For the text-containing cell, return its midpoint in [X, Y] coordinate format. 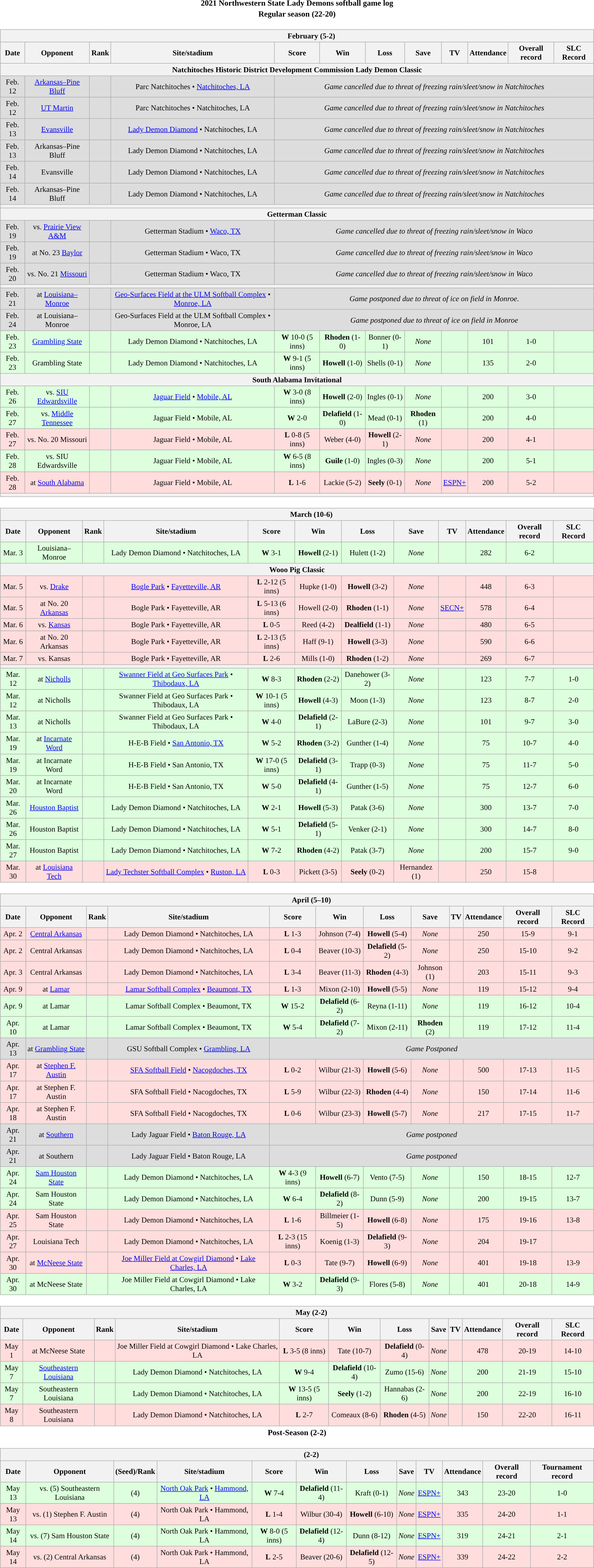
L 5-9 [293, 1091]
17-12 [528, 1028]
7-7 [530, 679]
W 17-0 (5 inns) [272, 765]
9-4 [573, 989]
Mixon (2-11) [387, 1028]
Moon (1-3) [368, 700]
Feb. 21 [13, 299]
9-7 [530, 722]
Koenig (1-3) [340, 1242]
Beaver (11-3) [340, 972]
L 3-5 (8 inns) [304, 1351]
vs. (7) Sam Houston State [70, 1535]
2-1 [562, 1535]
Louisiana–Monroe [54, 553]
11-5 [573, 1070]
4-1 [531, 439]
Howell (5-7) [387, 1113]
W 8-0 (5 inns) [274, 1535]
24-20 [507, 1514]
W 5-0 [272, 786]
Rhoden (4-2) [318, 850]
16-11 [573, 1415]
Bonner (0-1) [385, 341]
Guile (1-0) [342, 461]
204 [483, 1242]
15-11 [528, 972]
Hernandez (1) [416, 871]
W 2-0 [297, 418]
Rhoden (2) [430, 1028]
6-0 [573, 786]
Hupke (1-0) [318, 586]
17-15 [528, 1113]
21-19 [527, 1372]
20-19 [527, 1351]
Delafield (5-2) [387, 951]
Delafield (3-1) [318, 765]
LaBure (2-3) [368, 722]
Weber (4-0) [342, 439]
W 8-3 [272, 679]
Delafield (6-2) [340, 1006]
19-17 [528, 1242]
Pickett (3-5) [318, 871]
Apr. 18 [13, 1113]
W 7-2 [272, 850]
Rhoden (3-2) [318, 743]
Venker (2-1) [368, 829]
11-4 [573, 1028]
Patak (3-6) [368, 808]
6-7 [530, 659]
at Grambling State [56, 1049]
Rhoden (1-2) [368, 659]
L 5-13 (6 inns) [272, 608]
W 6-5 (8 inns) [297, 461]
Delafield (11-4) [322, 1493]
24-22 [507, 1557]
Wilbur (22-3) [340, 1091]
Reed (4-2) [318, 625]
vs. (1) Stephen F. Austin [70, 1514]
Howell (6-9) [387, 1263]
Getterman Classic [297, 214]
Tate (9-7) [340, 1263]
L 0-2 [293, 1070]
6-3 [530, 586]
May 1 [12, 1351]
590 [486, 641]
5-0 [573, 765]
Patak (3-7) [368, 850]
vs. Middle Tennessee [57, 418]
Reyna (1-11) [387, 1006]
March (10-6) [297, 514]
Seely (0-1) [385, 482]
April (5–10) [297, 900]
(Seed)/Rank [135, 1472]
W 9-1 (5 inns) [297, 363]
16-10 [573, 1393]
Rhoden (1-0) [342, 341]
Feb. 24 [13, 320]
W 13-5 (5 inns) [304, 1393]
13-8 [573, 1220]
1-1 [562, 1514]
Apr. 27 [13, 1242]
500 [483, 1070]
13-9 [573, 1263]
14-7 [530, 829]
L 0-5 [272, 625]
Mills (1-0) [318, 659]
Seely (0-2) [368, 871]
Mixon (2-10) [340, 989]
10-7 [530, 743]
vs. (5) Southeastern Louisiana [70, 1493]
19-15 [528, 1199]
W 5-1 [272, 829]
269 [486, 659]
578 [486, 608]
15-7 [530, 850]
Howell (4-3) [318, 700]
L 3-4 [293, 972]
Flores (5-8) [387, 1284]
Comeaux (8-6) [355, 1415]
W 3-1 [272, 553]
6-6 [530, 641]
9-2 [573, 951]
Johnson (7-4) [340, 934]
319 [463, 1535]
L 2-5 [274, 1557]
Howell (6-8) [387, 1220]
Kraft (0-1) [372, 1493]
6-2 [530, 553]
W 15-2 [293, 1006]
L 1-4 [274, 1514]
339 [463, 1557]
18-15 [528, 1177]
Wooo Pig Classic [297, 569]
17-13 [528, 1070]
Billmeier (1-5) [340, 1220]
South Alabama Invitational [297, 380]
GSU Softball Complex • Grambling, LA [189, 1049]
Mar. 30 [13, 871]
Mar. 7 [13, 659]
Wilbur (23-3) [340, 1113]
Johnson (1) [430, 972]
Howell (5-4) [387, 934]
February (5-2) [297, 36]
W 4-0 [272, 722]
L 0-4 [293, 951]
Apr. 13 [13, 1049]
217 [483, 1113]
Wilbur (21-3) [340, 1070]
Hannabas (2-6) [404, 1393]
Dealfield (1-1) [368, 625]
Delafield (2-1) [318, 722]
Rhoden (4-4) [387, 1091]
W 3-2 [293, 1284]
5-2 [531, 482]
Game postponed due to threat of ice on field in Monroe. [434, 299]
W 4-3 (9 inns) [293, 1177]
Howell (3-3) [368, 641]
Louisiana Tech [56, 1242]
Game Postponed [432, 1049]
22-20 [527, 1415]
Apr. 10 [13, 1028]
Game postponed due to threat of ice on field in Monroe [434, 320]
Howell (5-3) [318, 808]
22-19 [527, 1393]
14-9 [573, 1284]
24-21 [507, 1535]
vs. (2) Central Arkansas [70, 1557]
15-12 [528, 989]
9-0 [573, 850]
Lackie (5-2) [342, 482]
Mar. 3 [13, 553]
Shells (0-1) [385, 363]
UT Martin [57, 108]
Delafield (12-4) [322, 1535]
L 2-12 (5 inns) [272, 586]
Trapp (0-3) [368, 765]
8-7 [530, 700]
Dunn (8-12) [372, 1535]
Rhoden (4-3) [387, 972]
Mar. 27 [13, 850]
Delafield (8-2) [340, 1199]
Tournament record [562, 1472]
Gunther (1-5) [368, 786]
(2-2) [297, 1454]
343 [463, 1493]
20-18 [528, 1284]
9-1 [573, 934]
W 3-0 (8 inns) [297, 397]
W 6-4 [293, 1199]
Delafield (4-1) [318, 786]
W 5-4 [293, 1028]
Delafield (7-2) [340, 1028]
478 [483, 1351]
Danehower (3-2) [368, 679]
Howell (6-10) [372, 1514]
Natchitoches Historic District Development Commission Lady Demon Classic [297, 70]
2-2 [562, 1557]
15-8 [530, 871]
at Louisiana Tech [54, 871]
282 [486, 553]
L 0-8 (5 inns) [297, 439]
Delafield (10-4) [355, 1372]
14-10 [573, 1351]
Delafield (0-4) [404, 1351]
19-18 [528, 1263]
L 2-7 [304, 1415]
335 [463, 1514]
Gunther (1-4) [368, 743]
Vento (7-5) [387, 1177]
Ingles (0-3) [385, 461]
W 7-4 [274, 1493]
vs. No. 20 Missouri [57, 439]
19-16 [528, 1220]
SECN+ [452, 608]
Beaver (20-6) [322, 1557]
Delafield (12-5) [372, 1557]
vs. No. 21 Missouri [57, 274]
11-6 [573, 1091]
Wilbur (30-4) [322, 1514]
135 [488, 363]
Delafield (1-0) [342, 418]
Howell (5-5) [387, 989]
L 2-3 (15 inns) [293, 1242]
16-12 [528, 1006]
Howell (6-7) [340, 1177]
Howell (3-2) [368, 586]
L 2-13 (5 inns) [272, 641]
5-1 [531, 461]
Rhoden (4-5) [404, 1415]
vs. Prairie View A&M [57, 231]
23-20 [507, 1493]
Feb. 26 [13, 397]
Mar. 20 [13, 786]
Haff (9-1) [318, 641]
Lady Techster Softball Complex • Ruston, LA [176, 871]
448 [486, 586]
Ingles (0-1) [385, 397]
Feb. 20 [13, 274]
Seely (1-2) [355, 1393]
203 [483, 972]
at South Alabama [57, 482]
vs. Drake [54, 586]
480 [486, 625]
Dunn (5-9) [387, 1199]
Beaver (10-3) [340, 951]
W 5-2 [272, 743]
Rhoden (1-1) [368, 608]
Rhoden (1) [423, 418]
Howell (5-6) [387, 1070]
Rhoden (2-2) [318, 679]
Mead (0-1) [385, 418]
W 2-1 [272, 808]
L 0-6 [293, 1113]
17-14 [528, 1091]
Apr. 25 [13, 1220]
L 2-6 [272, 659]
Howell (1-0) [342, 363]
15-9 [528, 934]
Apr. 3 [13, 972]
Mar. 13 [13, 722]
175 [483, 1220]
6-4 [530, 608]
8-0 [573, 829]
9-3 [573, 972]
6-5 [530, 625]
at No. 23 Baylor [57, 252]
Tate (10-7) [355, 1351]
Zumo (15-6) [404, 1372]
May 8 [12, 1415]
W 9-4 [304, 1372]
W 10-1 (5 inns) [272, 700]
10-4 [573, 1006]
Hulett (1-2) [368, 553]
7-0 [573, 808]
Delafield (5-1) [318, 829]
W 10-0 (5 inns) [297, 341]
May (2-2) [297, 1313]
